Capture the cell that displays the provided text and extract its [x, y] central coordinate. 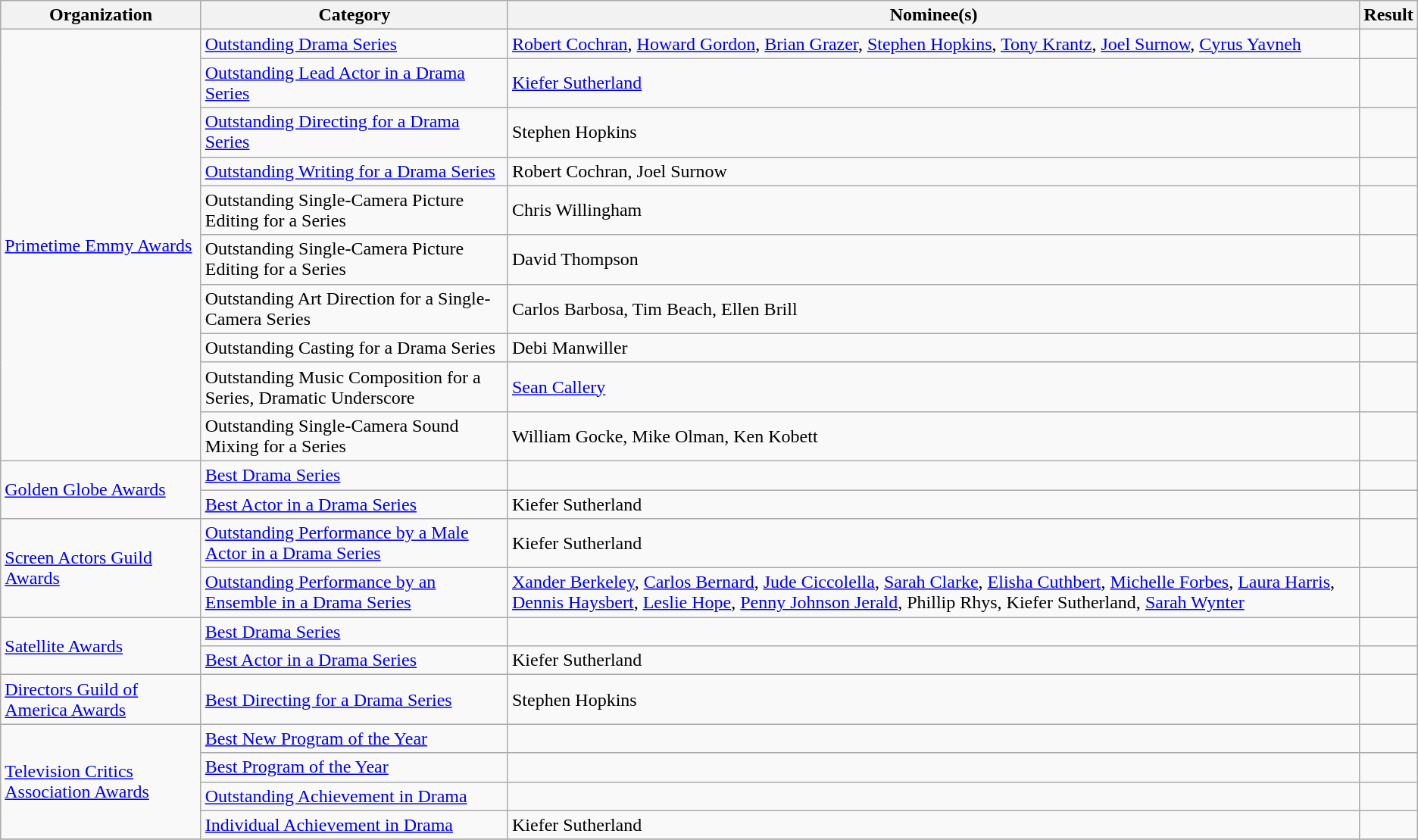
Debi Manwiller [933, 348]
Golden Globe Awards [101, 489]
Category [354, 15]
Outstanding Casting for a Drama Series [354, 348]
Robert Cochran, Howard Gordon, Brian Grazer, Stephen Hopkins, Tony Krantz, Joel Surnow, Cyrus Yavneh [933, 44]
Outstanding Directing for a Drama Series [354, 132]
Result [1388, 15]
Outstanding Single-Camera Sound Mixing for a Series [354, 436]
Outstanding Art Direction for a Single-Camera Series [354, 309]
Satellite Awards [101, 646]
Chris Willingham [933, 211]
Directors Guild of America Awards [101, 700]
Outstanding Writing for a Drama Series [354, 171]
Outstanding Lead Actor in a Drama Series [354, 83]
Primetime Emmy Awards [101, 245]
William Gocke, Mike Olman, Ken Kobett [933, 436]
Television Critics Association Awards [101, 782]
David Thompson [933, 259]
Outstanding Drama Series [354, 44]
Carlos Barbosa, Tim Beach, Ellen Brill [933, 309]
Outstanding Performance by a Male Actor in a Drama Series [354, 544]
Individual Achievement in Drama [354, 825]
Screen Actors Guild Awards [101, 568]
Robert Cochran, Joel Surnow [933, 171]
Outstanding Performance by an Ensemble in a Drama Series [354, 592]
Best Directing for a Drama Series [354, 700]
Outstanding Achievement in Drama [354, 796]
Nominee(s) [933, 15]
Best New Program of the Year [354, 739]
Best Program of the Year [354, 767]
Outstanding Music Composition for a Series, Dramatic Underscore [354, 386]
Sean Callery [933, 386]
Organization [101, 15]
